Scan for the cell matching the given text and deliver its [x, y] coordinate at center. 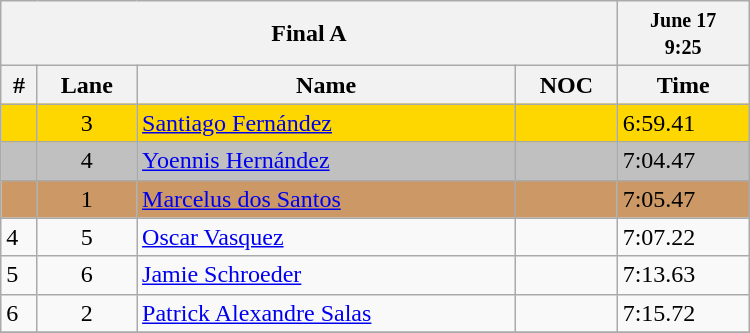
Patrick Alexandre Salas [326, 313]
Lane [86, 85]
Marcelus dos Santos [326, 199]
7:05.47 [683, 199]
3 [86, 123]
June 179:25 [683, 34]
7:15.72 [683, 313]
7:07.22 [683, 237]
7:13.63 [683, 275]
1 [86, 199]
Final A [309, 34]
Santiago Fernández [326, 123]
# [19, 85]
Oscar Vasquez [326, 237]
Jamie Schroeder [326, 275]
Yoennis Hernández [326, 161]
Name [326, 85]
6:59.41 [683, 123]
7:04.47 [683, 161]
NOC [567, 85]
Time [683, 85]
2 [86, 313]
